Pinpoint the cell where the given text exists, returning its [x, y] midpoint coordinate. 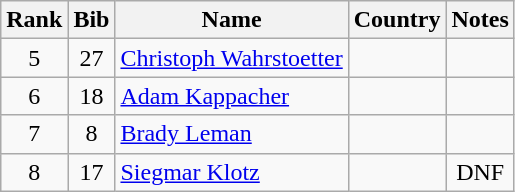
6 [34, 96]
Siegmar Klotz [232, 172]
17 [92, 172]
Adam Kappacher [232, 96]
Rank [34, 20]
DNF [480, 172]
5 [34, 58]
Brady Leman [232, 134]
Notes [480, 20]
27 [92, 58]
Christoph Wahrstoetter [232, 58]
Name [232, 20]
Bib [92, 20]
7 [34, 134]
Country [397, 20]
18 [92, 96]
